Determine the [X, Y] coordinate at the center of the cell enclosing the given text.  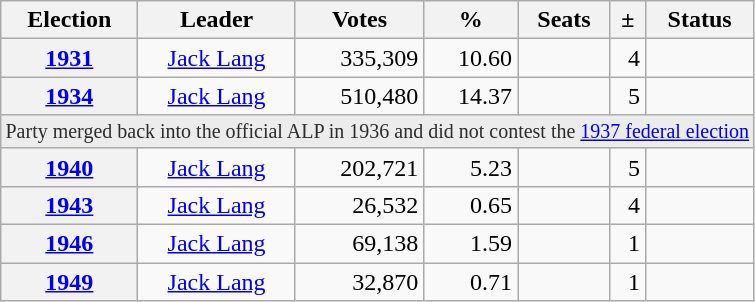
1943 [70, 205]
Status [699, 20]
10.60 [471, 58]
0.71 [471, 282]
Seats [564, 20]
26,532 [359, 205]
510,480 [359, 96]
Votes [359, 20]
335,309 [359, 58]
1934 [70, 96]
69,138 [359, 244]
32,870 [359, 282]
Election [70, 20]
5.23 [471, 167]
% [471, 20]
202,721 [359, 167]
14.37 [471, 96]
1949 [70, 282]
Leader [216, 20]
1940 [70, 167]
± [628, 20]
1931 [70, 58]
1946 [70, 244]
0.65 [471, 205]
1.59 [471, 244]
Party merged back into the official ALP in 1936 and did not contest the 1937 federal election [378, 132]
